For the text-containing cell, return its midpoint in [x, y] coordinate format. 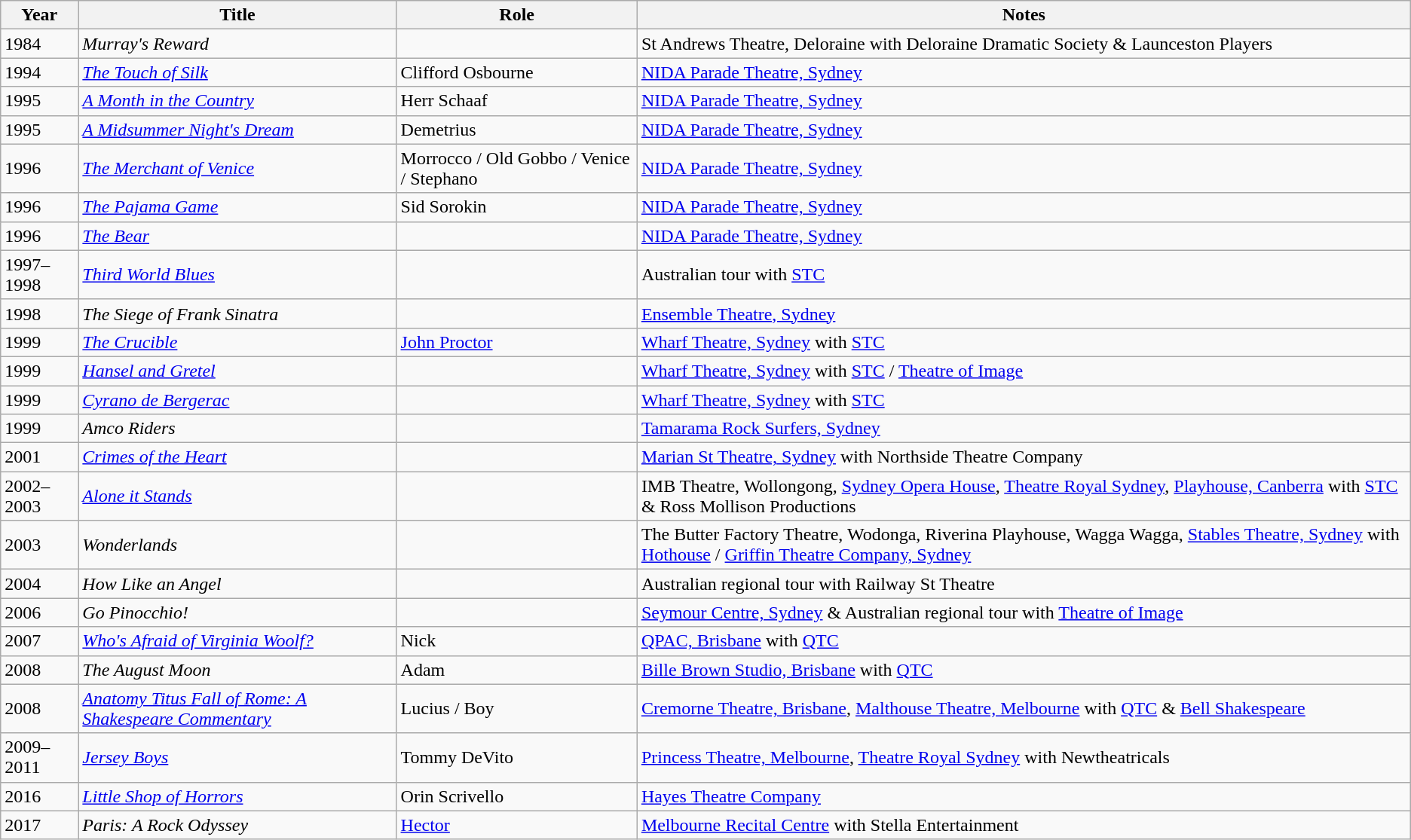
Hansel and Gretel [237, 371]
2017 [39, 825]
2003 [39, 545]
Amco Riders [237, 429]
QPAC, Brisbane with QTC [1024, 641]
Demetrius [517, 130]
Title [237, 15]
Third World Blues [237, 274]
Year [39, 15]
A Month in the Country [237, 101]
Adam [517, 670]
1998 [39, 313]
Australian regional tour with Railway St Theatre [1024, 584]
Nick [517, 641]
Jersey Boys [237, 758]
Cyrano de Bergerac [237, 400]
Morrocco / Old Gobbo / Venice / Stephano [517, 169]
Orin Scrivello [517, 796]
1997–1998 [39, 274]
The August Moon [237, 670]
Wharf Theatre, Sydney with STC / Theatre of Image [1024, 371]
Bille Brown Studio, Brisbane with QTC [1024, 670]
2007 [39, 641]
2001 [39, 457]
Crimes of the Heart [237, 457]
A Midsummer Night's Dream [237, 130]
The Butter Factory Theatre, Wodonga, Riverina Playhouse, Wagga Wagga, Stables Theatre, Sydney with Hothouse / Griffin Theatre Company, Sydney [1024, 545]
Alone it Stands [237, 496]
The Touch of Silk [237, 72]
Who's Afraid of Virginia Woolf? [237, 641]
Little Shop of Horrors [237, 796]
Seymour Centre, Sydney & Australian regional tour with Theatre of Image [1024, 612]
Hayes Theatre Company [1024, 796]
Clifford Osbourne [517, 72]
Princess Theatre, Melbourne, Theatre Royal Sydney with Newtheatricals [1024, 758]
2002–2003 [39, 496]
Tommy DeVito [517, 758]
1984 [39, 44]
Hector [517, 825]
St Andrews Theatre, Deloraine with Deloraine Dramatic Society & Launceston Players [1024, 44]
IMB Theatre, Wollongong, Sydney Opera House, Theatre Royal Sydney, Playhouse, Canberra with STC & Ross Mollison Productions [1024, 496]
The Crucible [237, 342]
Australian tour with STC [1024, 274]
Go Pinocchio! [237, 612]
The Pajama Game [237, 207]
How Like an Angel [237, 584]
Marian St Theatre, Sydney with Northside Theatre Company [1024, 457]
The Siege of Frank Sinatra [237, 313]
Cremorne Theatre, Brisbane, Malthouse Theatre, Melbourne with QTC & Bell Shakespeare [1024, 708]
Sid Sorokin [517, 207]
1994 [39, 72]
John Proctor [517, 342]
Role [517, 15]
2006 [39, 612]
Lucius / Boy [517, 708]
The Bear [237, 236]
Herr Schaaf [517, 101]
Murray's Reward [237, 44]
Tamarama Rock Surfers, Sydney [1024, 429]
Melbourne Recital Centre with Stella Entertainment [1024, 825]
Ensemble Theatre, Sydney [1024, 313]
Wonderlands [237, 545]
The Merchant of Venice [237, 169]
2009–2011 [39, 758]
Paris: A Rock Odyssey [237, 825]
2004 [39, 584]
Notes [1024, 15]
2016 [39, 796]
Anatomy Titus Fall of Rome: A Shakespeare Commentary [237, 708]
